From the cell containing the given text, extract its center point as [X, Y] coordinate. 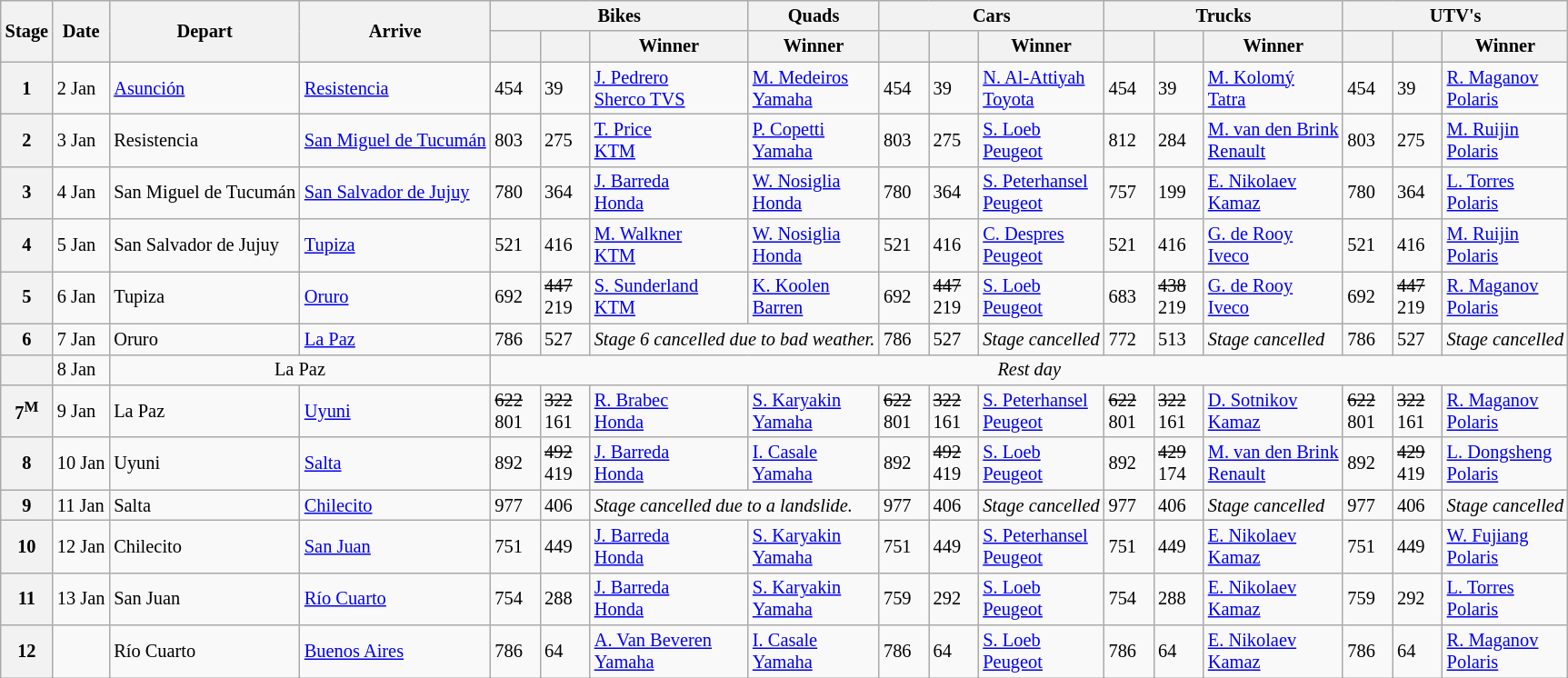
9 [27, 505]
Buenos Aires [395, 652]
12 Jan [81, 546]
Arrive [395, 31]
D. Sotnikov Kamaz [1273, 411]
6 Jan [81, 297]
5 [27, 297]
7 Jan [81, 339]
M. Medeiros Yamaha [814, 88]
7M [27, 411]
683 [1129, 297]
11 Jan [81, 505]
429174 [1178, 464]
11 [27, 599]
513 [1178, 339]
199 [1178, 193]
A. Van Beveren Yamaha [669, 652]
Date [81, 31]
438219 [1178, 297]
Depart [205, 31]
C. Despres Peugeot [1041, 245]
L. Dongsheng Polaris [1505, 464]
6 [27, 339]
Stage 6 cancelled due to bad weather. [734, 339]
Stage cancelled due to a landslide. [734, 505]
4 Jan [81, 193]
5 Jan [81, 245]
S. Sunderland KTM [669, 297]
W. Fujiang Polaris [1505, 546]
8 Jan [81, 370]
Asunción [205, 88]
8 [27, 464]
772 [1129, 339]
UTV's [1455, 15]
Quads [814, 15]
Bikes [620, 15]
10 [27, 546]
13 Jan [81, 599]
J. Pedrero Sherco TVS [669, 88]
R. Brabec Honda [669, 411]
T. Price KTM [669, 140]
429419 [1418, 464]
Rest day [1029, 370]
9 Jan [81, 411]
1 [27, 88]
M. Walkner KTM [669, 245]
4 [27, 245]
3 Jan [81, 140]
Stage [27, 31]
12 [27, 652]
2 [27, 140]
757 [1129, 193]
N. Al-Attiyah Toyota [1041, 88]
284 [1178, 140]
812 [1129, 140]
3 [27, 193]
M. Kolomý Tatra [1273, 88]
Cars [992, 15]
P. Copetti Yamaha [814, 140]
10 Jan [81, 464]
Trucks [1223, 15]
2 Jan [81, 88]
K. Koolen Barren [814, 297]
